Determine the [x, y] coordinate at the center of the cell enclosing the given text.  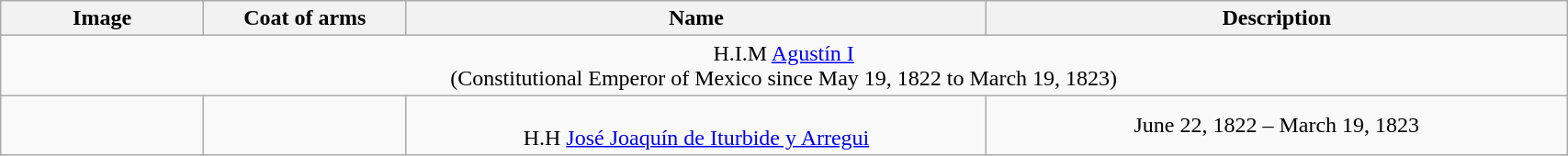
Image [103, 18]
Name [696, 18]
H.H José Joaquín de Iturbide y Arregui [696, 125]
Description [1277, 18]
H.I.M Agustín I (Constitutional Emperor of Mexico since May 19, 1822 to March 19, 1823) [784, 66]
June 22, 1822 – March 19, 1823 [1277, 125]
Coat of arms [305, 18]
